From the cell containing the given text, extract its center point as [X, Y] coordinate. 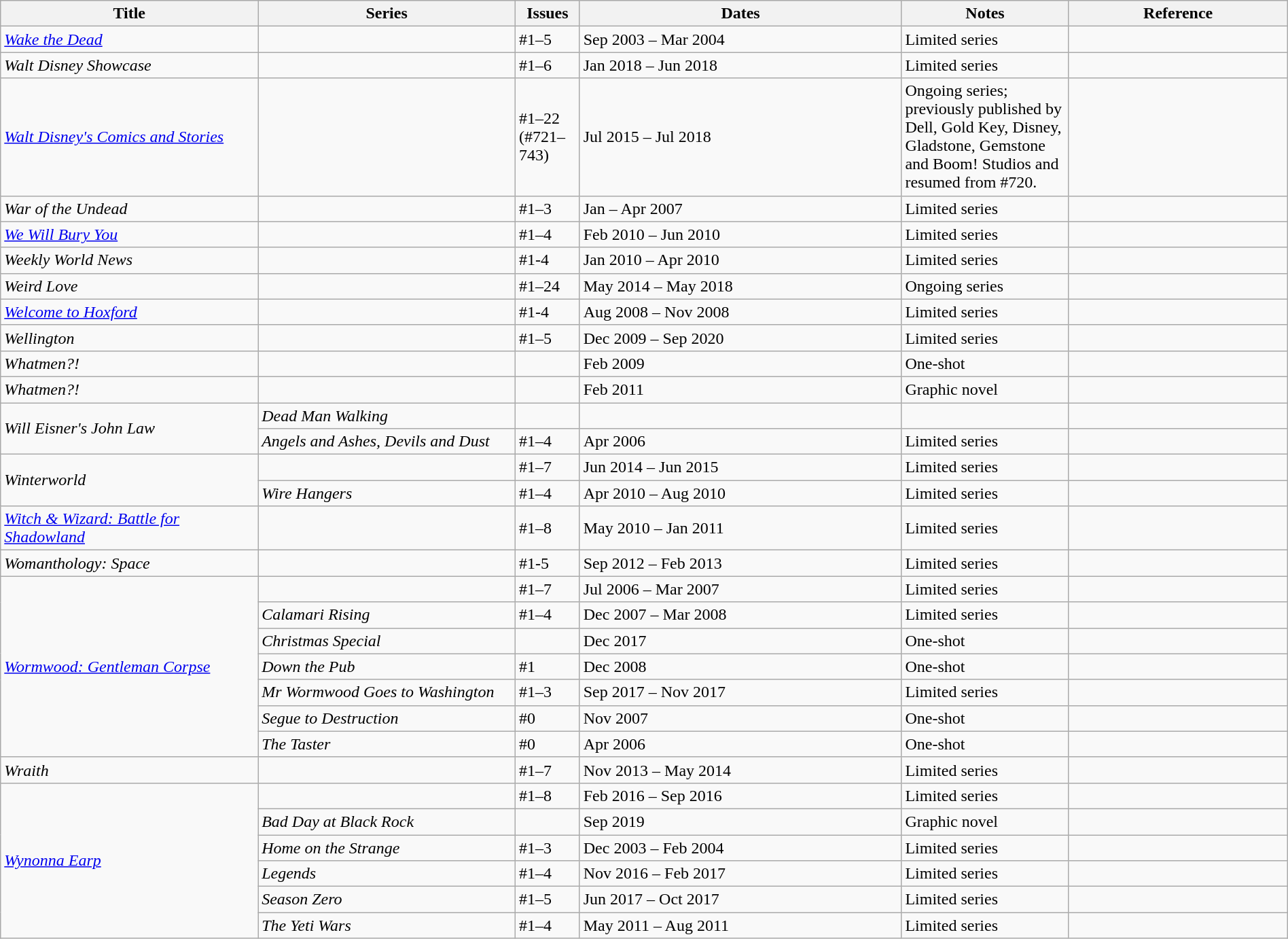
Dec 2003 – Feb 2004 [740, 847]
Jul 2006 – Mar 2007 [740, 589]
Jan 2018 – Jun 2018 [740, 65]
Nov 2016 – Feb 2017 [740, 874]
May 2010 – Jan 2011 [740, 529]
Womanthology: Space [129, 563]
Down the Pub [387, 667]
Bad Day at Black Rock [387, 821]
Jun 2014 – Jun 2015 [740, 467]
Feb 2016 – Sep 2016 [740, 796]
#1–6 [548, 65]
Ongoing series; previously published by Dell, Gold Key, Disney, Gladstone, Gemstone and Boom! Studios and resumed from #720. [985, 137]
Jan 2010 – Apr 2010 [740, 260]
Sep 2003 – Mar 2004 [740, 39]
Wellington [129, 338]
Aug 2008 – Nov 2008 [740, 312]
Weekly World News [129, 260]
Angels and Ashes, Devils and Dust [387, 442]
Walt Disney Showcase [129, 65]
Welcome to Hoxford [129, 312]
May 2011 – Aug 2011 [740, 925]
Dec 2009 – Sep 2020 [740, 338]
Sep 2019 [740, 821]
#1 [548, 667]
The Yeti Wars [387, 925]
#1-5 [548, 563]
Will Eisner's John Law [129, 428]
Home on the Strange [387, 847]
Winterworld [129, 480]
Wire Hangers [387, 493]
Wraith [129, 770]
Dead Man Walking [387, 415]
Feb 2010 – Jun 2010 [740, 234]
Issues [548, 14]
Calamari Rising [387, 615]
War of the Undead [129, 209]
Christmas Special [387, 641]
Walt Disney's Comics and Stories [129, 137]
Nov 2013 – May 2014 [740, 770]
Mr Wormwood Goes to Washington [387, 692]
We Will Bury You [129, 234]
Dec 2017 [740, 641]
Wake the Dead [129, 39]
Sep 2012 – Feb 2013 [740, 563]
Dates [740, 14]
Series [387, 14]
Ongoing series [985, 286]
Reference [1178, 14]
Season Zero [387, 900]
#1–22 (#721–743) [548, 137]
Witch & Wizard: Battle for Shadowland [129, 529]
Wynonna Earp [129, 860]
Legends [387, 874]
The Taster [387, 744]
Feb 2011 [740, 389]
Dec 2008 [740, 667]
Dec 2007 – Mar 2008 [740, 615]
Nov 2007 [740, 718]
Apr 2010 – Aug 2010 [740, 493]
Jun 2017 – Oct 2017 [740, 900]
Segue to Destruction [387, 718]
Jul 2015 – Jul 2018 [740, 137]
#1–24 [548, 286]
May 2014 – May 2018 [740, 286]
Weird Love [129, 286]
Wormwood: Gentleman Corpse [129, 667]
Jan – Apr 2007 [740, 209]
Notes [985, 14]
Title [129, 14]
Sep 2017 – Nov 2017 [740, 692]
Feb 2009 [740, 364]
